Return [x, y] of the center of cell containing provided text 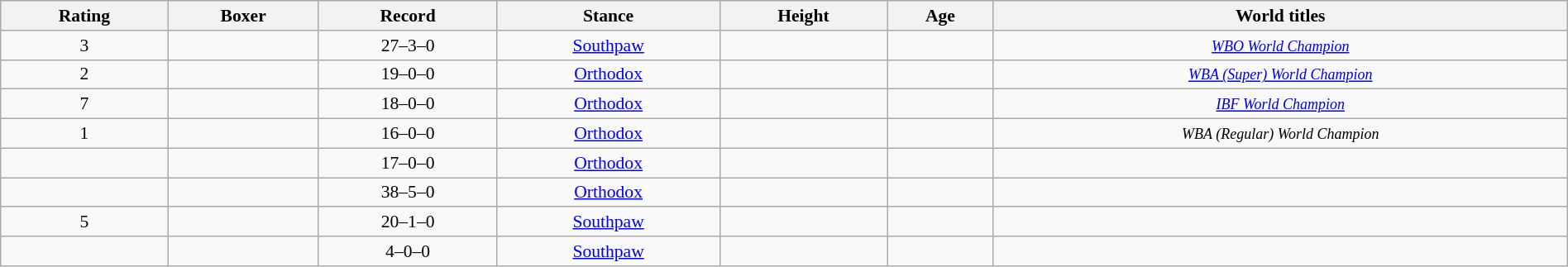
2 [84, 74]
19–0–0 [408, 74]
20–1–0 [408, 222]
16–0–0 [408, 134]
WBO World Champion [1280, 45]
WBA (Super) World Champion [1280, 74]
World titles [1280, 16]
Height [803, 16]
5 [84, 222]
IBF World Champion [1280, 104]
38–5–0 [408, 193]
4–0–0 [408, 251]
1 [84, 134]
Age [941, 16]
18–0–0 [408, 104]
WBA (Regular) World Champion [1280, 134]
Stance [609, 16]
Rating [84, 16]
17–0–0 [408, 163]
27–3–0 [408, 45]
3 [84, 45]
Boxer [243, 16]
7 [84, 104]
Record [408, 16]
